For the text-containing cell, return its midpoint in [X, Y] coordinate format. 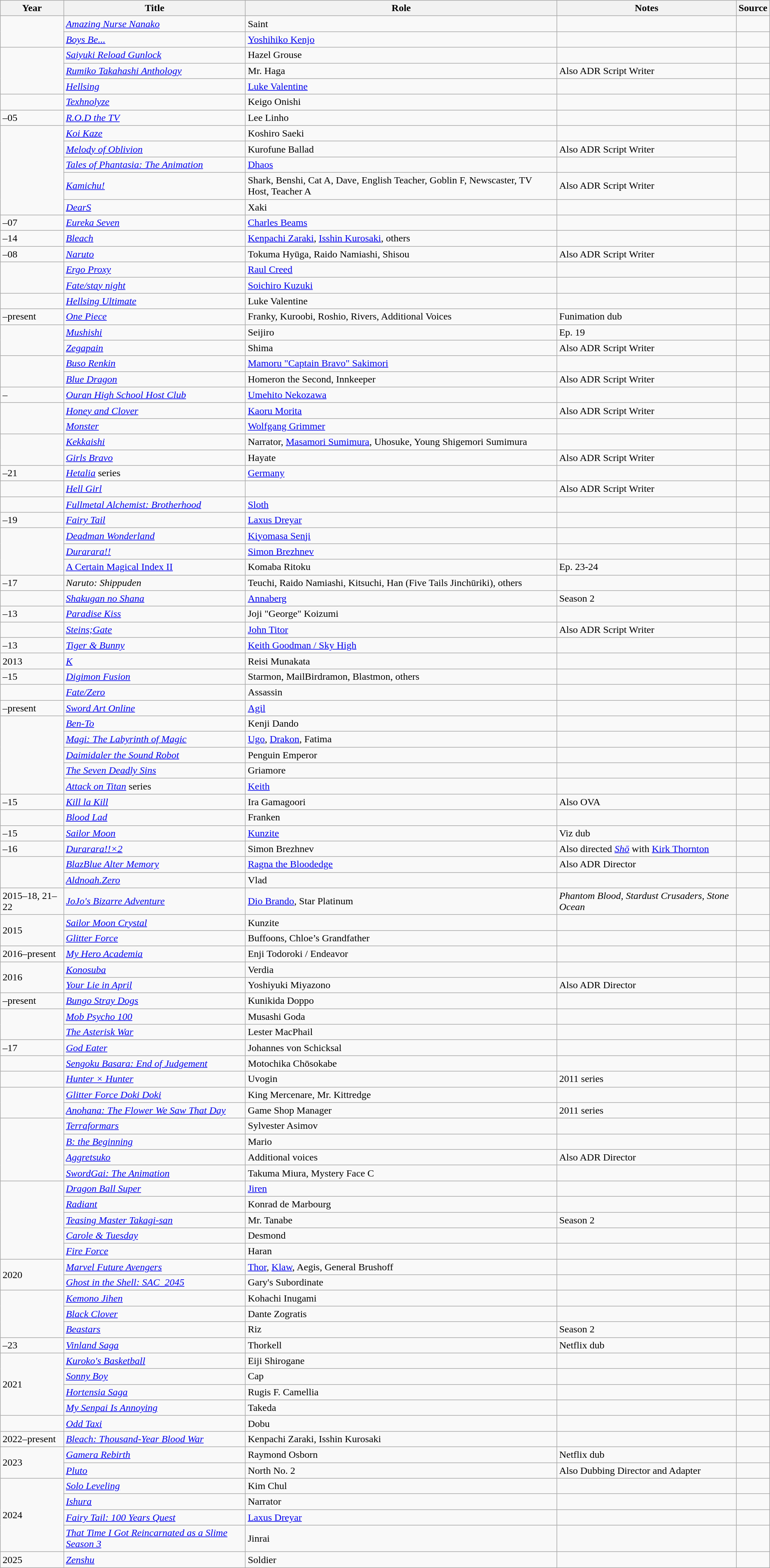
Raymond Osborn [401, 1455]
Fate/Zero [155, 692]
Charles Beams [401, 223]
Dhaos [401, 164]
Also Dubbing Director and Adapter [647, 1470]
Glitter Force Doki Doki [155, 1095]
Mario [401, 1142]
Xaki [401, 207]
Buffoons, Chloe’s Grandfather [401, 938]
2022–present [32, 1439]
DearS [155, 207]
Kekkaishi [155, 442]
Narrator, Masamori Sumimura, Uhosuke, Young Shigemori Sumimura [401, 442]
Uvogin [401, 1079]
Naruto: Shippuden [155, 583]
Annaberg [401, 598]
Buso Renkin [155, 364]
Koshiro Saeki [401, 133]
Kenji Dando [401, 724]
Takeda [401, 1408]
Vinland Saga [155, 1345]
Bleach: Thousand-Year Blood War [155, 1439]
King Mercenare, Mr. Kittredge [401, 1095]
Naruto [155, 254]
The Seven Deadly Sins [155, 771]
Tokuma Hyūga, Raido Namiashi, Shisou [401, 254]
Rumiko Takahashi Anthology [155, 71]
Vlad [401, 880]
Seijiro [401, 332]
Phantom Blood, Stardust Crusaders, Stone Ocean [647, 901]
Game Shop Manager [401, 1110]
Raul Creed [401, 270]
Girls Bravo [155, 458]
K [155, 661]
Monster [155, 426]
Ishura [155, 1502]
Teasing Master Takagi-san [155, 1220]
Lester MacPhail [401, 1032]
Fairy Tail: 100 Years Quest [155, 1517]
Odd Taxi [155, 1423]
Pluto [155, 1470]
Also directed Shō with Kirk Thornton [647, 849]
Keigo Onishi [401, 102]
Dragon Ball Super [155, 1188]
Johannes von Schicksal [401, 1048]
Digimon Fusion [155, 676]
R.O.D the TV [155, 118]
Keith [401, 786]
Hortensia Saga [155, 1392]
Thorkell [401, 1345]
Radiant [155, 1204]
Joji "George" Koizumi [401, 614]
Yoshihiko Kenjo [401, 39]
2025 [32, 1560]
Shark, Benshi, Cat A, Dave, English Teacher, Goblin F, Newscaster, TV Host, Teacher A [401, 186]
The Asterisk War [155, 1032]
Daimidaler the Sound Robot [155, 755]
Sailor Moon [155, 833]
Jinrai [401, 1539]
My Senpai Is Annoying [155, 1408]
God Eater [155, 1048]
JoJo's Bizarre Adventure [155, 901]
2024 [32, 1515]
Black Clover [155, 1314]
Dio Brando, Star Platinum [401, 901]
Attack on Titan series [155, 786]
–05 [32, 118]
BlazBlue Alter Memory [155, 864]
Paradise Kiss [155, 614]
–07 [32, 223]
Aggretsuko [155, 1157]
Kunikida Doppo [401, 1001]
Ira Gamagoori [401, 802]
Honey and Clover [155, 410]
Sonny Boy [155, 1376]
2020 [32, 1275]
Konosuba [155, 969]
SwordGai: The Animation [155, 1173]
Solo Leveling [155, 1486]
Melody of Oblivion [155, 149]
2021 [32, 1384]
Tiger & Bunny [155, 645]
Komaba Ritoku [401, 567]
Kuroko's Basketball [155, 1361]
–21 [32, 473]
Mr. Tanabe [401, 1220]
Ep. 19 [647, 332]
Magi: The Labyrinth of Magic [155, 739]
–19 [32, 520]
Terraformars [155, 1126]
Ep. 23-24 [647, 567]
Funimation dub [647, 317]
– [32, 395]
Deadman Wonderland [155, 536]
Ghost in the Shell: SAC_2045 [155, 1283]
Yoshiyuki Miyazono [401, 985]
Soichiro Kuzuki [401, 285]
Viz dub [647, 833]
Musashi Goda [401, 1017]
Gamera Rebirth [155, 1455]
Tales of Phantasia: The Animation [155, 164]
Durarara!!×2 [155, 849]
–16 [32, 849]
Hell Girl [155, 489]
Homeron the Second, Innkeeper [401, 379]
Durarara!! [155, 551]
Beastars [155, 1329]
Ergo Proxy [155, 270]
Year [32, 8]
Kemono Jihen [155, 1298]
Notes [647, 8]
Amazing Nurse Nanako [155, 24]
Fairy Tail [155, 520]
Starmon, MailBirdramon, Blastmon, others [401, 676]
Assassin [401, 692]
Role [401, 8]
Riz [401, 1329]
Boys Be... [155, 39]
Carole & Tuesday [155, 1236]
Eiji Shirogane [401, 1361]
Ben-To [155, 724]
Kaoru Morita [401, 410]
Shakugan no Shana [155, 598]
Additional voices [401, 1157]
Takuma Miura, Mystery Face C [401, 1173]
Hellsing Ultimate [155, 301]
Kamichu! [155, 186]
My Hero Academia [155, 954]
Sword Art Online [155, 708]
That Time I Got Reincarnated as a Slime Season 3 [155, 1539]
B: the Beginning [155, 1142]
Marvel Future Avengers [155, 1267]
Gary's Subordinate [401, 1283]
Glitter Force [155, 938]
Lee Linho [401, 118]
Saint [401, 24]
Kenpachi Zaraki, Isshin Kurosaki, others [401, 239]
Wolfgang Grimmer [401, 426]
Motochika Chōsokabe [401, 1063]
Verdia [401, 969]
Teuchi, Raido Namiashi, Kitsuchi, Han (Five Tails Jinchūriki), others [401, 583]
Eureka Seven [155, 223]
2016–present [32, 954]
Also OVA [647, 802]
Ugo, Drakon, Fatima [401, 739]
Fire Force [155, 1251]
Mob Psycho 100 [155, 1017]
Penguin Emperor [401, 755]
Texhnolyze [155, 102]
Bungo Stray Dogs [155, 1001]
Blue Dragon [155, 379]
Dobu [401, 1423]
Rugis F. Camellia [401, 1392]
North No. 2 [401, 1470]
Haran [401, 1251]
2015–18, 21–22 [32, 901]
Kenpachi Zaraki, Isshin Kurosaki [401, 1439]
Griamore [401, 771]
Kurofune Ballad [401, 149]
Konrad de Marbourg [401, 1204]
Steins;Gate [155, 630]
Reisi Munakata [401, 661]
Soldier [401, 1560]
Narrator [401, 1502]
Mushishi [155, 332]
–08 [32, 254]
Source [753, 8]
Sailor Moon Crystal [155, 922]
Jiren [401, 1188]
Bleach [155, 239]
Sloth [401, 505]
Zenshu [155, 1560]
Desmond [401, 1236]
Ragna the Bloodedge [401, 864]
Cap [401, 1376]
Franky, Kuroobi, Roshio, Rivers, Additional Voices [401, 317]
Agil [401, 708]
Kim Chul [401, 1486]
Saiyuki Reload Gunlock [155, 55]
Enji Todoroki / Endeavor [401, 954]
Kohachi Inugami [401, 1298]
One Piece [155, 317]
2015 [32, 930]
Germany [401, 473]
Fate/stay night [155, 285]
–23 [32, 1345]
Hayate [401, 458]
Hazel Grouse [401, 55]
2013 [32, 661]
Koi Kaze [155, 133]
Anohana: The Flower We Saw That Day [155, 1110]
Keith Goodman / Sky High [401, 645]
Dante Zogratis [401, 1314]
2023 [32, 1462]
Sylvester Asimov [401, 1126]
Your Lie in April [155, 985]
2016 [32, 977]
Kill la Kill [155, 802]
Hellsing [155, 86]
Mamoru "Captain Bravo" Sakimori [401, 364]
Zegapain [155, 348]
Hunter × Hunter [155, 1079]
Umehito Nekozawa [401, 395]
Hetalia series [155, 473]
Franken [401, 818]
Fullmetal Alchemist: Brotherhood [155, 505]
A Certain Magical Index II [155, 567]
Mr. Haga [401, 71]
Aldnoah.Zero [155, 880]
Blood Lad [155, 818]
Sengoku Basara: End of Judgement [155, 1063]
Thor, Klaw, Aegis, General Brushoff [401, 1267]
John Titor [401, 630]
Shima [401, 348]
Kiyomasa Senji [401, 536]
–14 [32, 239]
Ouran High School Host Club [155, 395]
Title [155, 8]
